For the text-containing cell, return its midpoint in (x, y) coordinate format. 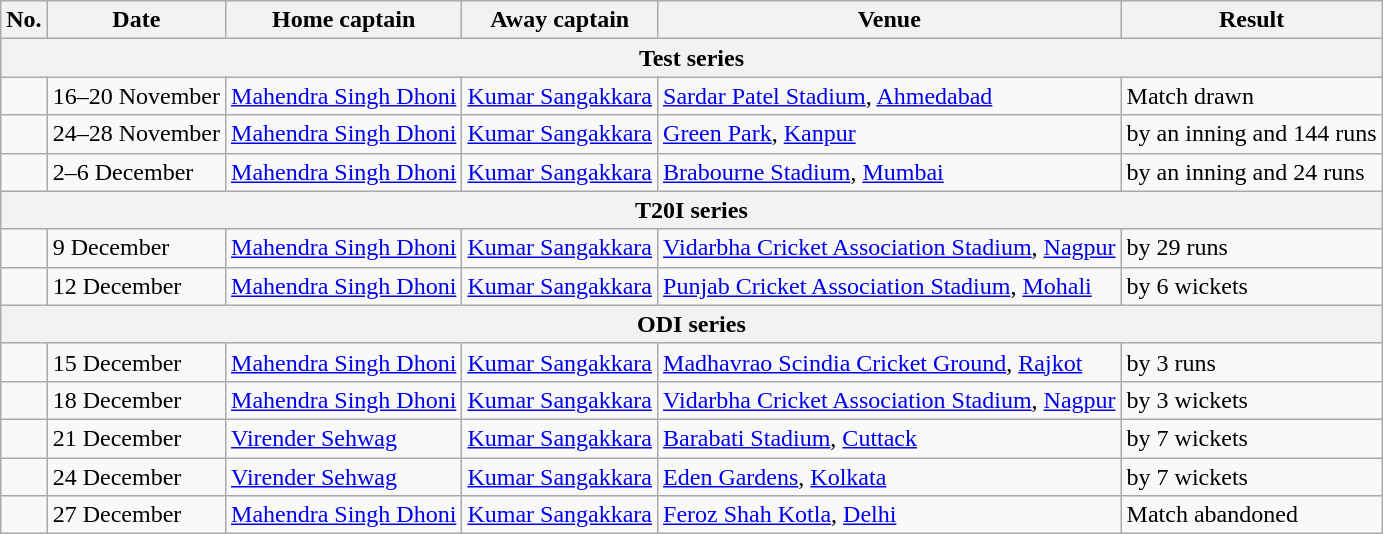
T20I series (692, 210)
Green Park, Kanpur (890, 134)
2–6 December (136, 172)
by 3 runs (1252, 362)
27 December (136, 515)
Date (136, 20)
24–28 November (136, 134)
Sardar Patel Stadium, Ahmedabad (890, 96)
by an inning and 24 runs (1252, 172)
No. (24, 20)
18 December (136, 400)
by 3 wickets (1252, 400)
by 29 runs (1252, 248)
Madhavrao Scindia Cricket Ground, Rajkot (890, 362)
Result (1252, 20)
21 December (136, 438)
Eden Gardens, Kolkata (890, 477)
Punjab Cricket Association Stadium, Mohali (890, 286)
by an inning and 144 runs (1252, 134)
Match drawn (1252, 96)
15 December (136, 362)
24 December (136, 477)
16–20 November (136, 96)
Home captain (344, 20)
Away captain (560, 20)
12 December (136, 286)
Barabati Stadium, Cuttack (890, 438)
Match abandoned (1252, 515)
Test series (692, 58)
9 December (136, 248)
ODI series (692, 324)
Feroz Shah Kotla, Delhi (890, 515)
by 6 wickets (1252, 286)
Venue (890, 20)
Brabourne Stadium, Mumbai (890, 172)
